Provide the [X, Y] coordinate of the cell's center where the given text is located.  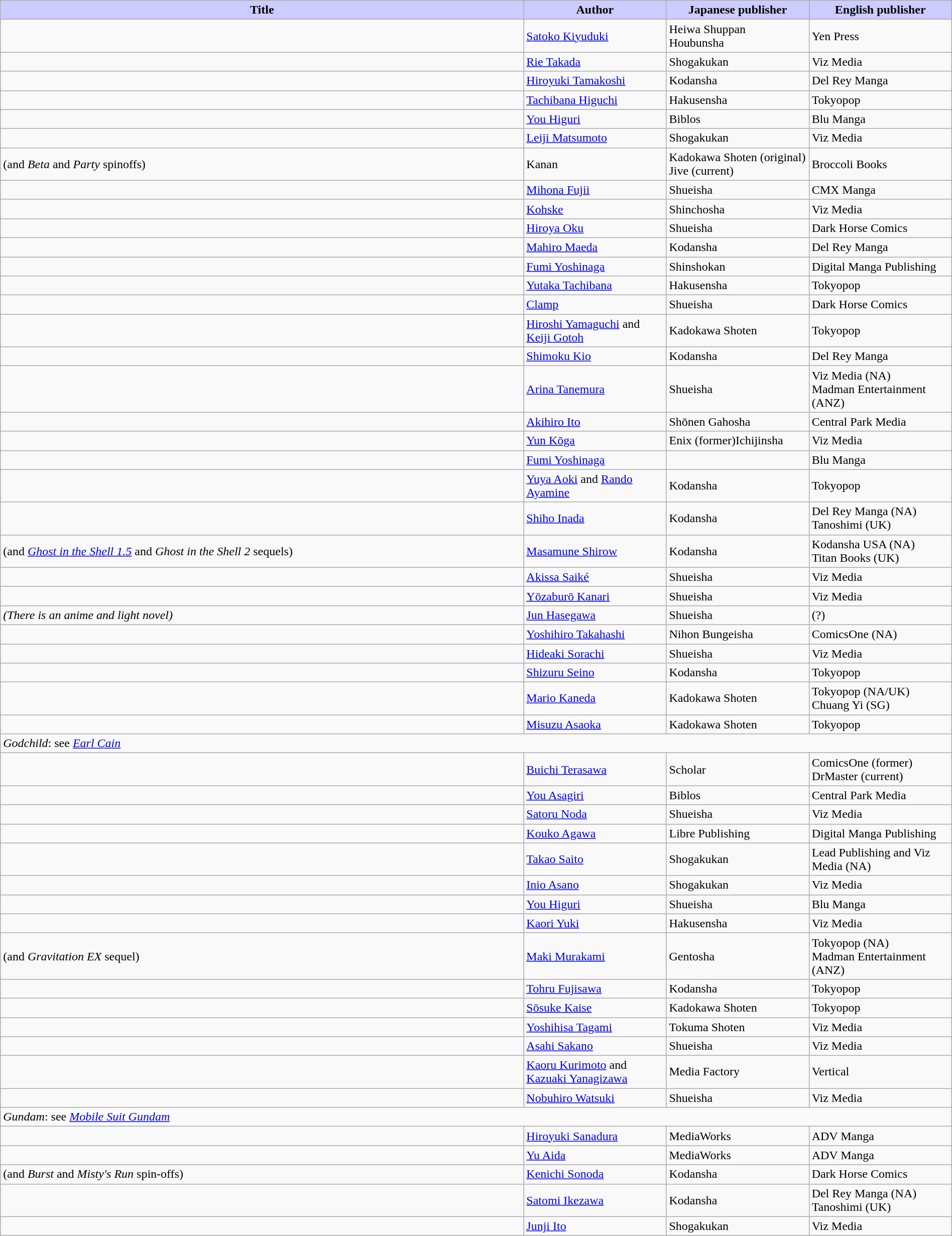
Tokyopop (NA/UK) Chuang Yi (SG) [880, 699]
Enix (former)Ichijinsha [738, 441]
ComicsOne (NA) [880, 634]
Nihon Bungeisha [738, 634]
Jun Hasegawa [595, 615]
Yun Kōga [595, 441]
Heiwa ShuppanHoubunsha [738, 36]
Kadokawa Shoten (original) Jive (current) [738, 164]
Media Factory [738, 1072]
Satoru Noda [595, 814]
Kouko Agawa [595, 833]
Hiroshi Yamaguchi and Keiji Gotoh [595, 330]
Lead Publishing and Viz Media (NA) [880, 859]
(and Gravitation EX sequel) [262, 956]
Title [262, 10]
(and Burst and Misty's Run spin-offs) [262, 1174]
Shinchosha [738, 209]
Yōzaburō Kanari [595, 596]
Maki Murakami [595, 956]
(and Ghost in the Shell 1.5 and Ghost in the Shell 2 sequels) [262, 551]
Leiji Matsumoto [595, 138]
Libre Publishing [738, 833]
Mihona Fujii [595, 190]
Kanan [595, 164]
Japanese publisher [738, 10]
Hiroya Oku [595, 228]
Kohske [595, 209]
Viz Media (NA) Madman Entertainment (ANZ) [880, 389]
Hiroyuki Sanadura [595, 1136]
Shinshokan [738, 267]
ComicsOne (former) DrMaster (current) [880, 769]
Akihiro Ito [595, 422]
Hideaki Sorachi [595, 653]
Shimoku Kio [595, 356]
Godchild: see Earl Cain [476, 744]
Misuzu Asaoka [595, 724]
Clamp [595, 305]
Yoshihisa Tagami [595, 1027]
Tachibana Higuchi [595, 100]
(?) [880, 615]
Nobuhiro Watsuki [595, 1098]
You Asagiri [595, 795]
Rie Takada [595, 62]
Akissa Saiké [595, 577]
English publisher [880, 10]
Kaoru Kurimoto and Kazuaki Yanagizawa [595, 1072]
Yoshihiro Takahashi [595, 634]
Kodansha USA (NA) Titan Books (UK) [880, 551]
Tokuma Shoten [738, 1027]
Yen Press [880, 36]
Takao Saito [595, 859]
(There is an anime and light novel) [262, 615]
Mahiro Maeda [595, 247]
Arina Tanemura [595, 389]
Sōsuke Kaise [595, 1008]
Author [595, 10]
Broccoli Books [880, 164]
Inio Asano [595, 885]
Kenichi Sonoda [595, 1174]
Yuya Aoki and Rando Ayamine [595, 486]
Shōnen Gahosha [738, 422]
Tokyopop (NA) Madman Entertainment (ANZ) [880, 956]
Gentosha [738, 956]
Hiroyuki Tamakoshi [595, 81]
Mario Kaneda [595, 699]
Shiho Inada [595, 518]
Junji Ito [595, 1226]
Buichi Terasawa [595, 769]
Asahi Sakano [595, 1046]
Yutaka Tachibana [595, 286]
Tohru Fujisawa [595, 988]
Scholar [738, 769]
Gundam: see Mobile Suit Gundam [476, 1117]
Satoko Kiyuduki [595, 36]
Yu Aida [595, 1155]
CMX Manga [880, 190]
Masamune Shirow [595, 551]
Satomi Ikezawa [595, 1200]
Shizuru Seino [595, 673]
Kaori Yuki [595, 923]
(and Beta and Party spinoffs) [262, 164]
Vertical [880, 1072]
